Capture the cell that displays the provided text and extract its (X, Y) central coordinate. 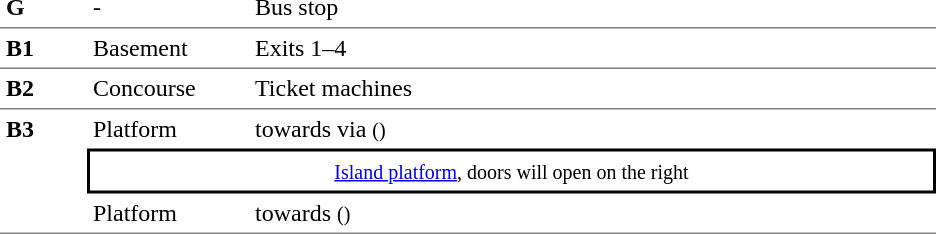
towards via () (592, 130)
B3 (44, 172)
Basement (168, 48)
towards () (592, 214)
B2 (44, 89)
Island platform, doors will open on the right (512, 170)
Concourse (168, 89)
B1 (44, 48)
Exits 1–4 (592, 48)
Ticket machines (592, 89)
